For the text-containing cell, return its midpoint in [x, y] coordinate format. 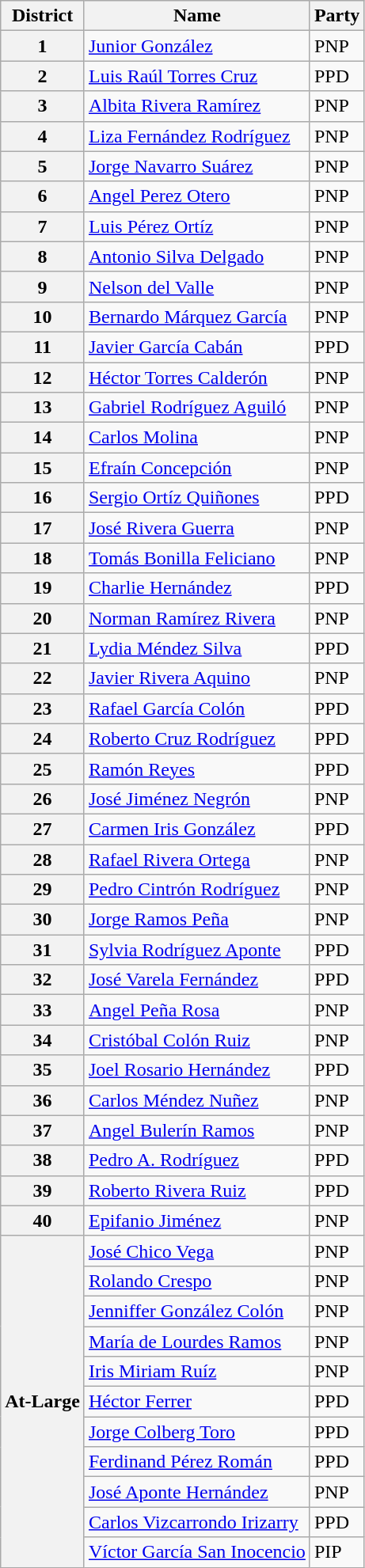
Sylvia Rodríguez Aponte [196, 950]
Javier García Cabán [196, 347]
17 [43, 528]
Norman Ramírez Rivera [196, 618]
José Jiménez Negrón [196, 799]
13 [43, 408]
Nelson del Valle [196, 287]
Roberto Cruz Rodríguez [196, 738]
Jorge Ramos Peña [196, 920]
Joel Rosario Hernández [196, 1070]
Héctor Torres Calderón [196, 378]
16 [43, 498]
21 [43, 648]
4 [43, 136]
Party [336, 16]
28 [43, 859]
José Varela Fernández [196, 980]
Pedro A. Rodríguez [196, 1160]
Gabriel Rodríguez Aguiló [196, 408]
Junior González [196, 46]
Angel Bulerín Ramos [196, 1130]
Héctor Ferrer [196, 1402]
32 [43, 980]
Epifanio Jiménez [196, 1221]
Angel Perez Otero [196, 196]
18 [43, 558]
Pedro Cintrón Rodríguez [196, 890]
Bernardo Márquez García [196, 317]
Roberto Rivera Ruiz [196, 1190]
20 [43, 618]
37 [43, 1130]
6 [43, 196]
27 [43, 829]
39 [43, 1190]
Carmen Iris González [196, 829]
José Aponte Hernández [196, 1492]
District [43, 16]
Carlos Méndez Nuñez [196, 1100]
Ramón Reyes [196, 769]
Rafael García Colón [196, 708]
Sergio Ortíz Quiñones [196, 498]
10 [43, 317]
22 [43, 678]
2 [43, 76]
34 [43, 1040]
Albita Rivera Ramírez [196, 106]
14 [43, 438]
11 [43, 347]
Luis Raúl Torres Cruz [196, 76]
José Rivera Guerra [196, 528]
3 [43, 106]
Iris Miriam Ruíz [196, 1372]
Cristóbal Colón Ruiz [196, 1040]
1 [43, 46]
38 [43, 1160]
8 [43, 256]
31 [43, 950]
40 [43, 1221]
Jorge Colberg Toro [196, 1432]
Ferdinand Pérez Román [196, 1462]
36 [43, 1100]
Charlie Hernández [196, 588]
7 [43, 226]
Rolando Crespo [196, 1281]
33 [43, 1010]
19 [43, 588]
Jenniffer González Colón [196, 1311]
Jorge Navarro Suárez [196, 166]
Lydia Méndez Silva [196, 648]
24 [43, 738]
Carlos Molina [196, 438]
Antonio Silva Delgado [196, 256]
Víctor García San Inocencio [196, 1552]
29 [43, 890]
Luis Pérez Ortíz [196, 226]
Tomás Bonilla Feliciano [196, 558]
José Chico Vega [196, 1251]
25 [43, 769]
At-Large [43, 1401]
12 [43, 378]
5 [43, 166]
Angel Peña Rosa [196, 1010]
30 [43, 920]
Javier Rivera Aquino [196, 678]
Name [196, 16]
Rafael Rivera Ortega [196, 859]
María de Lourdes Ramos [196, 1342]
35 [43, 1070]
Liza Fernández Rodríguez [196, 136]
Efraín Concepción [196, 468]
23 [43, 708]
PIP [336, 1552]
9 [43, 287]
15 [43, 468]
Carlos Vizcarrondo Irizarry [196, 1522]
26 [43, 799]
